From the cell containing the given text, extract its center point as (x, y) coordinate. 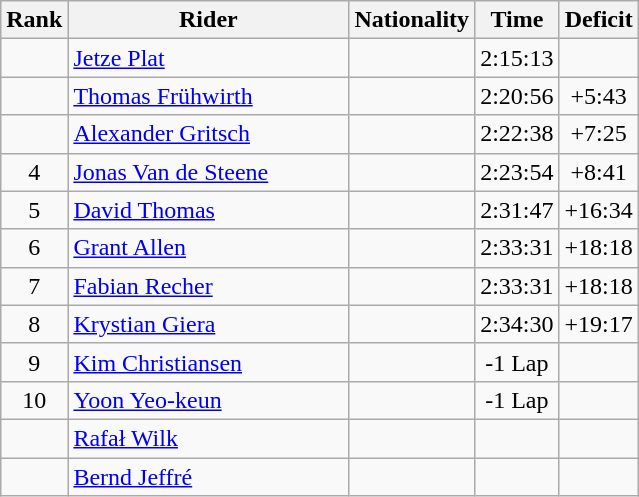
Deficit (598, 20)
10 (34, 400)
2:15:13 (517, 58)
2:23:54 (517, 172)
2:20:56 (517, 96)
Grant Allen (208, 248)
6 (34, 248)
Bernd Jeffré (208, 477)
Yoon Yeo-keun (208, 400)
Alexander Gritsch (208, 134)
+7:25 (598, 134)
+8:41 (598, 172)
Rank (34, 20)
Rafał Wilk (208, 438)
5 (34, 210)
Jonas Van de Steene (208, 172)
+19:17 (598, 324)
7 (34, 286)
Thomas Frühwirth (208, 96)
Nationality (412, 20)
Fabian Recher (208, 286)
2:22:38 (517, 134)
4 (34, 172)
Kim Christiansen (208, 362)
Jetze Plat (208, 58)
2:31:47 (517, 210)
Rider (208, 20)
Krystian Giera (208, 324)
8 (34, 324)
9 (34, 362)
+16:34 (598, 210)
Time (517, 20)
2:34:30 (517, 324)
David Thomas (208, 210)
+5:43 (598, 96)
